Search for the cell housing the specified text and yield its [x, y] center coordinate. 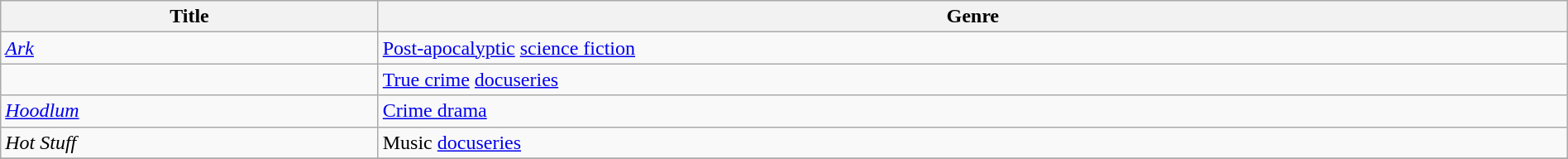
Hoodlum [189, 111]
Title [189, 17]
Music docuseries [973, 142]
Hot Stuff [189, 142]
Crime drama [973, 111]
Ark [189, 48]
True crime docuseries [973, 79]
Post-apocalyptic science fiction [973, 48]
Genre [973, 17]
